Output the [X, Y] coordinate of the center of the cell containing the given text.  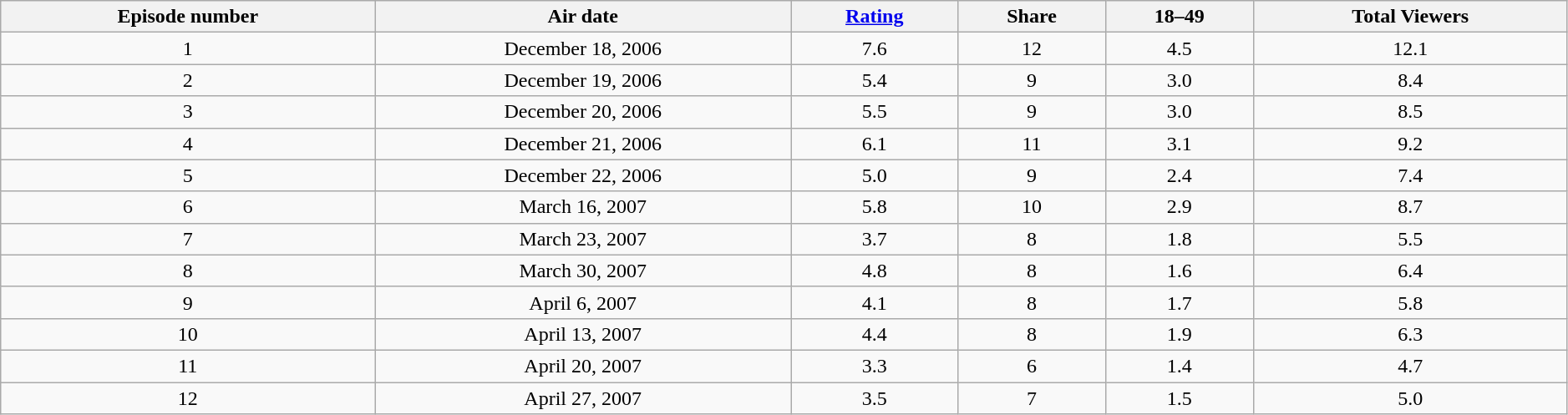
1.5 [1180, 398]
2.9 [1180, 207]
4 [188, 144]
April 27, 2007 [583, 398]
8.5 [1410, 112]
3 [188, 112]
December 19, 2006 [583, 80]
Episode number [188, 17]
6.4 [1410, 271]
3.7 [875, 239]
8.7 [1410, 207]
7.4 [1410, 175]
December 20, 2006 [583, 112]
1 [188, 48]
1.7 [1180, 302]
April 13, 2007 [583, 334]
March 23, 2007 [583, 239]
December 21, 2006 [583, 144]
March 16, 2007 [583, 207]
2.4 [1180, 175]
9.2 [1410, 144]
4.5 [1180, 48]
3.1 [1180, 144]
Share [1032, 17]
Total Viewers [1410, 17]
December 18, 2006 [583, 48]
12.1 [1410, 48]
8.4 [1410, 80]
7.6 [875, 48]
6.3 [1410, 334]
April 6, 2007 [583, 302]
4.7 [1410, 366]
1.8 [1180, 239]
4.8 [875, 271]
5 [188, 175]
1.9 [1180, 334]
Rating [875, 17]
December 22, 2006 [583, 175]
2 [188, 80]
Air date [583, 17]
5.4 [875, 80]
3.3 [875, 366]
4.4 [875, 334]
April 20, 2007 [583, 366]
1.4 [1180, 366]
March 30, 2007 [583, 271]
3.5 [875, 398]
6.1 [875, 144]
4.1 [875, 302]
18–49 [1180, 17]
1.6 [1180, 271]
